Return [X, Y] of the center of cell containing provided text 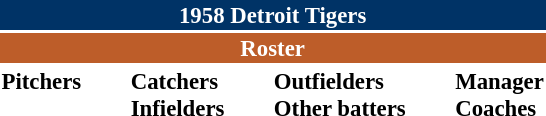
1958 Detroit Tigers [272, 15]
Roster [272, 48]
